Output the [X, Y] coordinate of the center of the cell containing the given text.  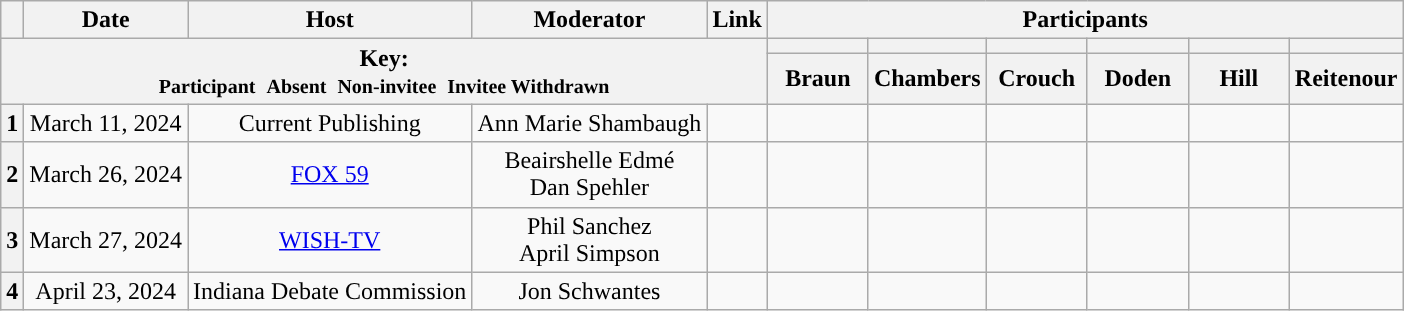
Reitenour [1346, 78]
Date [106, 20]
April 23, 2024 [106, 291]
Crouch [1036, 78]
Moderator [590, 20]
Indiana Debate Commission [330, 291]
2 [12, 174]
March 26, 2024 [106, 174]
Chambers [927, 78]
Phil SanchezApril Simpson [590, 240]
Host [330, 20]
Current Publishing [330, 123]
3 [12, 240]
Beairshelle EdméDan Spehler [590, 174]
Participants [1085, 20]
Braun [818, 78]
FOX 59 [330, 174]
4 [12, 291]
Link [737, 20]
Hill [1238, 78]
March 11, 2024 [106, 123]
Jon Schwantes [590, 291]
March 27, 2024 [106, 240]
Key: Participant Absent Non-invitee Invitee Withdrawn [384, 72]
WISH-TV [330, 240]
Ann Marie Shambaugh [590, 123]
1 [12, 123]
Doden [1138, 78]
